Locate the cell with the specified text and output its (X, Y) center coordinate. 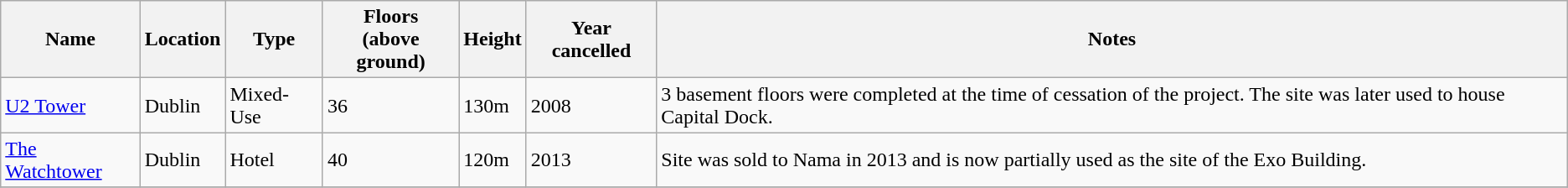
Mixed-Use (275, 106)
Notes (1112, 39)
Floors(above ground) (390, 39)
Height (493, 39)
The Watchtower (70, 159)
U2 Tower (70, 106)
130m (493, 106)
40 (390, 159)
Location (183, 39)
2008 (591, 106)
Site was sold to Nama in 2013 and is now partially used as the site of the Exo Building. (1112, 159)
Hotel (275, 159)
120m (493, 159)
Type (275, 39)
3 basement floors were completed at the time of cessation of the project. The site was later used to house Capital Dock. (1112, 106)
Name (70, 39)
36 (390, 106)
Year cancelled (591, 39)
2013 (591, 159)
